Return the (x, y) coordinate for the center point of the cell that contains the specified text.  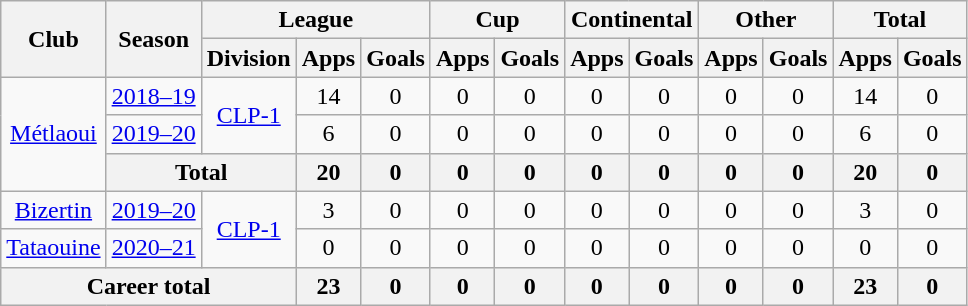
Tataouine (54, 248)
League (316, 20)
Division (248, 58)
2018–19 (154, 96)
Club (54, 39)
Cup (497, 20)
Other (766, 20)
Continental (632, 20)
2020–21 (154, 248)
Season (154, 39)
Métlaoui (54, 134)
Career total (149, 286)
Bizertin (54, 210)
